Detect which cell encompasses the target text, then output its [x, y] center coordinate. 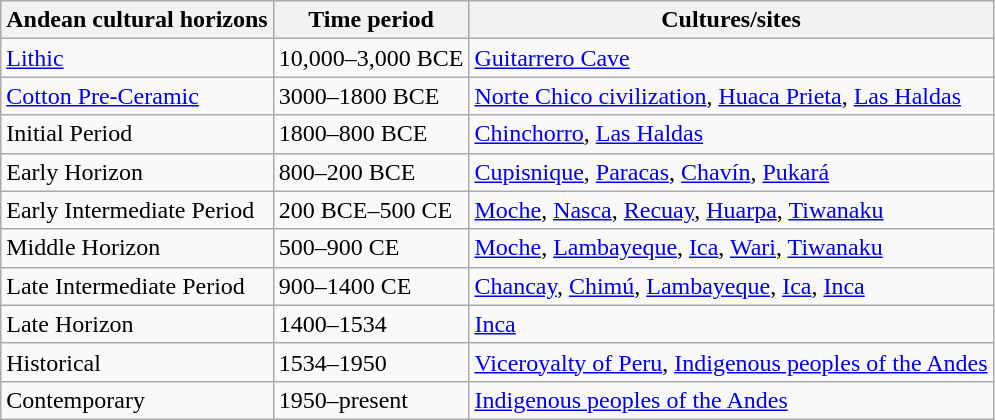
Late Intermediate Period [137, 286]
900–1400 CE [371, 286]
Guitarrero Cave [731, 58]
Andean cultural horizons [137, 20]
3000–1800 BCE [371, 96]
1800–800 BCE [371, 134]
10,000–3,000 BCE [371, 58]
Inca [731, 324]
1534–1950 [371, 362]
Norte Chico civilization, Huaca Prieta, Las Haldas [731, 96]
Middle Horizon [137, 248]
Contemporary [137, 400]
500–900 CE [371, 248]
Initial Period [137, 134]
Chancay, Chimú, Lambayeque, Ica, Inca [731, 286]
Lithic [137, 58]
1400–1534 [371, 324]
Cupisnique, Paracas, Chavín, Pukará [731, 172]
Cultures/sites [731, 20]
Indigenous peoples of the Andes [731, 400]
1950–present [371, 400]
Viceroyalty of Peru, Indigenous peoples of the Andes [731, 362]
Moche, Nasca, Recuay, Huarpa, Tiwanaku [731, 210]
Chinchorro, Las Haldas [731, 134]
Time period [371, 20]
200 BCE–500 CE [371, 210]
800–200 BCE [371, 172]
Historical [137, 362]
Cotton Pre-Ceramic [137, 96]
Early Horizon [137, 172]
Moche, Lambayeque, Ica, Wari, Tiwanaku [731, 248]
Early Intermediate Period [137, 210]
Late Horizon [137, 324]
